Determine the (x, y) coordinate at the center of the cell enclosing the given text.  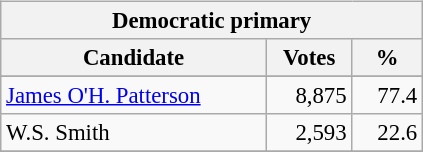
77.4 (388, 96)
2,593 (309, 133)
Candidate (134, 58)
8,875 (309, 96)
James O'H. Patterson (134, 96)
22.6 (388, 133)
Democratic primary (212, 21)
% (388, 58)
W.S. Smith (134, 133)
Votes (309, 58)
